Output the (X, Y) coordinate of the center of the cell containing the given text.  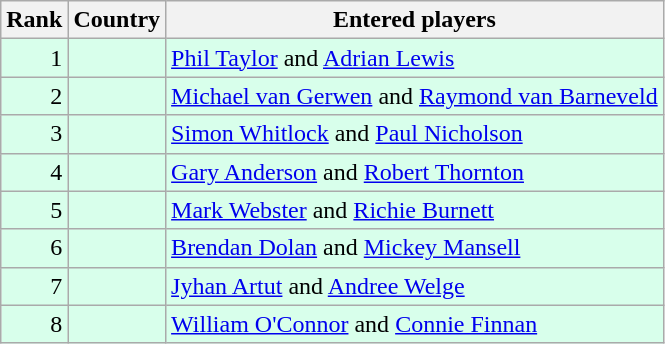
Simon Whitlock and Paul Nicholson (415, 134)
Gary Anderson and Robert Thornton (415, 172)
Michael van Gerwen and Raymond van Barneveld (415, 96)
4 (34, 172)
Rank (34, 20)
Mark Webster and Richie Burnett (415, 210)
Brendan Dolan and Mickey Mansell (415, 248)
Jyhan Artut and Andree Welge (415, 286)
Entered players (415, 20)
8 (34, 324)
2 (34, 96)
1 (34, 58)
Phil Taylor and Adrian Lewis (415, 58)
3 (34, 134)
7 (34, 286)
William O'Connor and Connie Finnan (415, 324)
5 (34, 210)
6 (34, 248)
Country (117, 20)
